Return the (x, y) coordinate for the center point of the cell that contains the specified text.  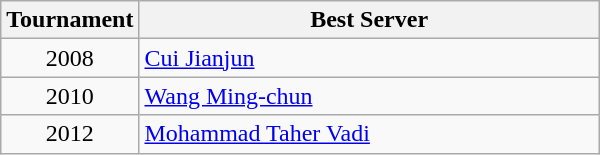
Best Server (369, 20)
Tournament (70, 20)
2012 (70, 134)
Wang Ming-chun (369, 96)
2008 (70, 58)
2010 (70, 96)
Mohammad Taher Vadi (369, 134)
Cui Jianjun (369, 58)
